Search for the cell housing the specified text and yield its [x, y] center coordinate. 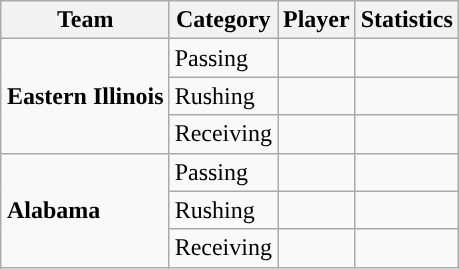
Player [317, 20]
Eastern Illinois [85, 96]
Alabama [85, 210]
Team [85, 20]
Statistics [406, 20]
Category [223, 20]
